Locate the cell with the specified text and output its (x, y) center coordinate. 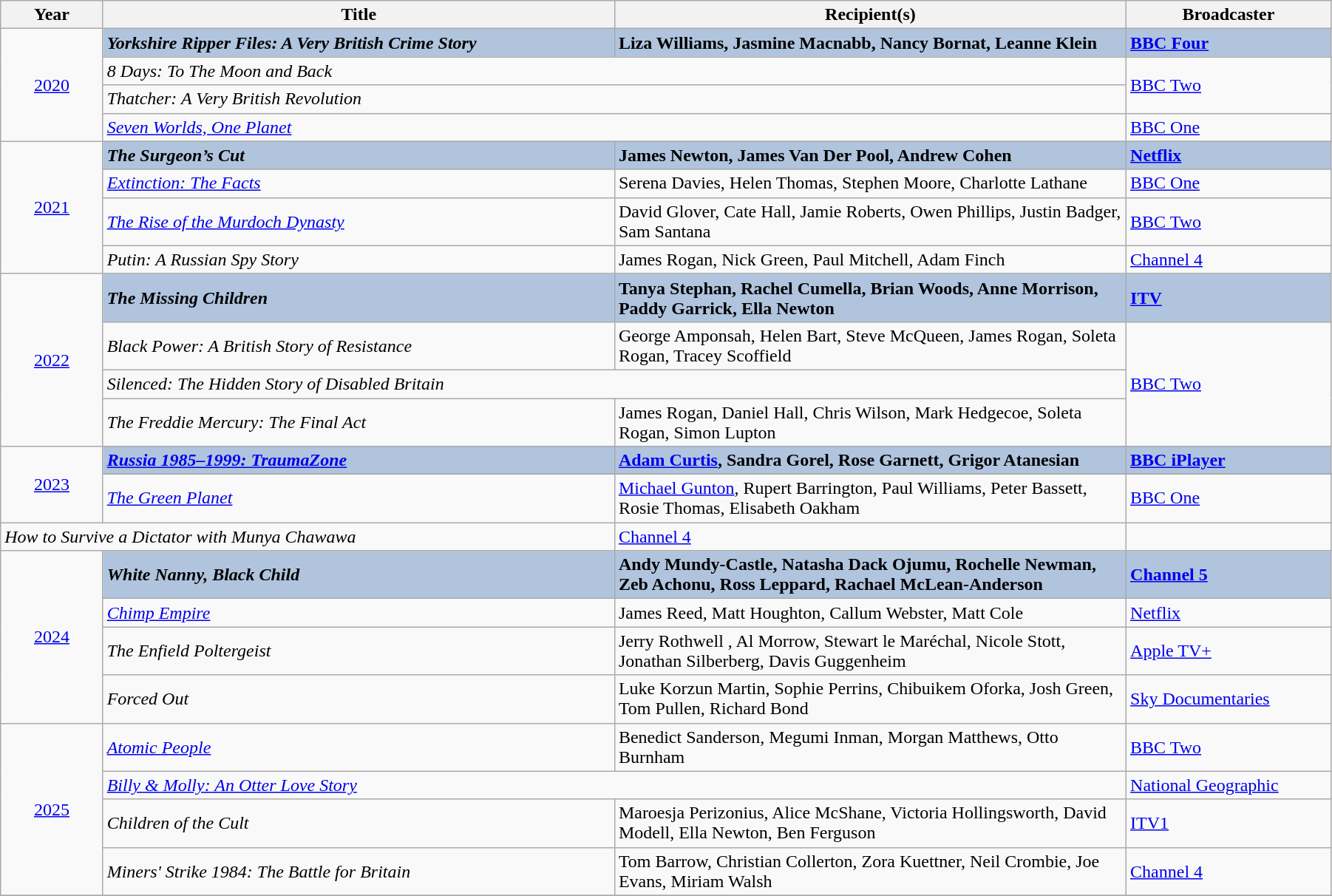
James Newton, James Van Der Pool, Andrew Cohen (870, 155)
Luke Korzun Martin, Sophie Perrins, Chibuikem Oforka, Josh Green, Tom Pullen, Richard Bond (870, 699)
Andy Mundy-Castle, Natasha Dack Ojumu, Rochelle Newman, Zeb Achonu, Ross Leppard, Rachael McLean-Anderson (870, 575)
The Green Planet (359, 498)
Tanya Stephan, Rachel Cumella, Brian Woods, Anne Morrison, Paddy Garrick, Ella Newton (870, 297)
David Glover, Cate Hall, Jamie Roberts, Owen Phillips, Justin Badger, Sam Santana (870, 222)
BBC iPlayer (1229, 461)
Yorkshire Ripper Files: A Very British Crime Story (359, 43)
Putin: A Russian Spy Story (359, 259)
James Rogan, Nick Green, Paul Mitchell, Adam Finch (870, 259)
Tom Barrow, Christian Collerton, Zora Kuettner, Neil Crombie, Joe Evans, Miriam Walsh (870, 871)
Miners' Strike 1984: The Battle for Britain (359, 871)
Children of the Cult (359, 824)
The Enfield Poltergeist (359, 651)
National Geographic (1229, 785)
Serena Davies, Helen Thomas, Stephen Moore, Charlotte Lathane (870, 183)
Adam Curtis, Sandra Gorel, Rose Garnett, Grigor Atanesian (870, 461)
ITV (1229, 297)
The Surgeon’s Cut (359, 155)
Recipient(s) (870, 15)
Title (359, 15)
James Reed, Matt Houghton, Callum Webster, Matt Cole (870, 613)
Black Power: A British Story of Resistance (359, 346)
8 Days: To The Moon and Back (614, 71)
2022 (52, 359)
Forced Out (359, 699)
Apple TV+ (1229, 651)
Silenced: The Hidden Story of Disabled Britain (614, 384)
James Rogan, Daniel Hall, Chris Wilson, Mark Hedgecoe, Soleta Rogan, Simon Lupton (870, 421)
Sky Documentaries (1229, 699)
George Amponsah, Helen Bart, Steve McQueen, James Rogan, Soleta Rogan, Tracey Scoffield (870, 346)
2024 (52, 637)
2021 (52, 207)
Maroesja Perizonius, Alice McShane, Victoria Hollingsworth, David Modell, Ella Newton, Ben Ferguson (870, 824)
2020 (52, 85)
Seven Worlds, One Planet (614, 127)
How to Survive a Dictator with Munya Chawawa (307, 537)
Billy & Molly: An Otter Love Story (614, 785)
The Rise of the Murdoch Dynasty (359, 222)
Year (52, 15)
Extinction: The Facts (359, 183)
White Nanny, Black Child (359, 575)
Thatcher: A Very British Revolution (614, 99)
Jerry Rothwell , Al Morrow, Stewart le Maréchal, Nicole Stott, Jonathan Silberberg, Davis Guggenheim (870, 651)
Russia 1985–1999: TraumaZone (359, 461)
The Missing Children (359, 297)
ITV1 (1229, 824)
Benedict Sanderson, Megumi Inman, Morgan Matthews, Otto Burnham (870, 747)
BBC Four (1229, 43)
Chimp Empire (359, 613)
Atomic People (359, 747)
The Freddie Mercury: The Final Act (359, 421)
Liza Williams, Jasmine Macnabb, Nancy Bornat, Leanne Klein (870, 43)
Channel 5 (1229, 575)
Broadcaster (1229, 15)
2025 (52, 809)
2023 (52, 485)
Michael Gunton, Rupert Barrington, Paul Williams, Peter Bassett, Rosie Thomas, Elisabeth Oakham (870, 498)
